Locate the cell with the specified text and output its (x, y) center coordinate. 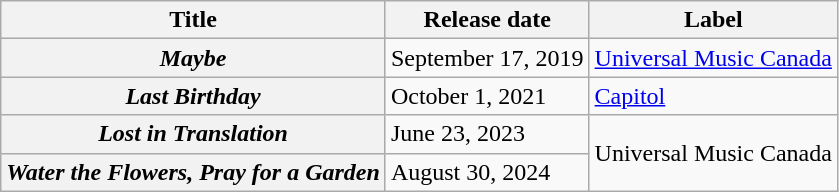
Title (194, 20)
Capitol (713, 96)
October 1, 2021 (487, 96)
Label (713, 20)
June 23, 2023 (487, 134)
Lost in Translation (194, 134)
Water the Flowers, Pray for a Garden (194, 172)
August 30, 2024 (487, 172)
September 17, 2019 (487, 58)
Release date (487, 20)
Maybe (194, 58)
Last Birthday (194, 96)
